Pinpoint the cell where the given text exists, returning its (x, y) midpoint coordinate. 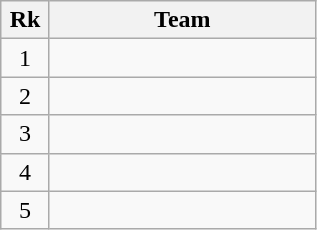
1 (26, 58)
3 (26, 134)
5 (26, 210)
4 (26, 172)
Team (182, 20)
2 (26, 96)
Rk (26, 20)
